Provide the [x, y] coordinate of the cell's center where the given text is located.  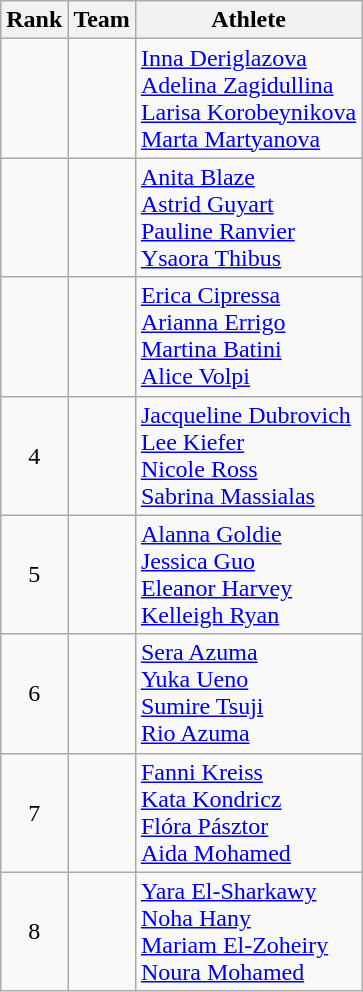
Alanna GoldieJessica GuoEleanor HarveyKelleigh Ryan [248, 574]
Jacqueline DubrovichLee KieferNicole RossSabrina Massialas [248, 456]
Inna DeriglazovaAdelina ZagidullinaLarisa KorobeynikovaMarta Martyanova [248, 98]
Athlete [248, 20]
Fanni KreissKata KondriczFlóra PásztorAida Mohamed [248, 812]
4 [34, 456]
Erica CipressaArianna ErrigoMartina BatiniAlice Volpi [248, 336]
6 [34, 694]
Anita BlazeAstrid GuyartPauline RanvierYsaora Thibus [248, 218]
Sera AzumaYuka UenoSumire TsujiRio Azuma [248, 694]
7 [34, 812]
Rank [34, 20]
5 [34, 574]
Team [102, 20]
Yara El-SharkawyNoha HanyMariam El-ZoheiryNoura Mohamed [248, 932]
8 [34, 932]
